Provide the [X, Y] coordinate of the cell's center where the given text is located.  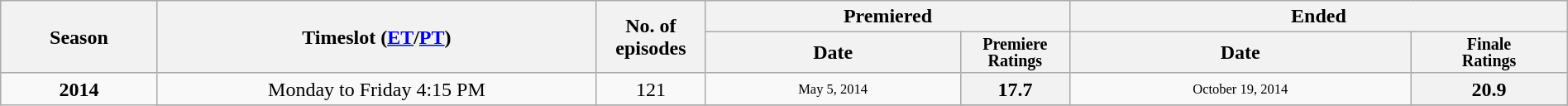
Timeslot (ET/PT) [376, 37]
No. ofepisodes [652, 37]
20.9 [1489, 89]
May 5, 2014 [833, 89]
PremiereRatings [1016, 53]
FinaleRatings [1489, 53]
2014 [79, 89]
121 [652, 89]
Monday to Friday 4:15 PM [376, 89]
Season [79, 37]
17.7 [1016, 89]
Ended [1319, 17]
Premiered [887, 17]
October 19, 2014 [1241, 89]
